From the cell containing the given text, extract its center point as (X, Y) coordinate. 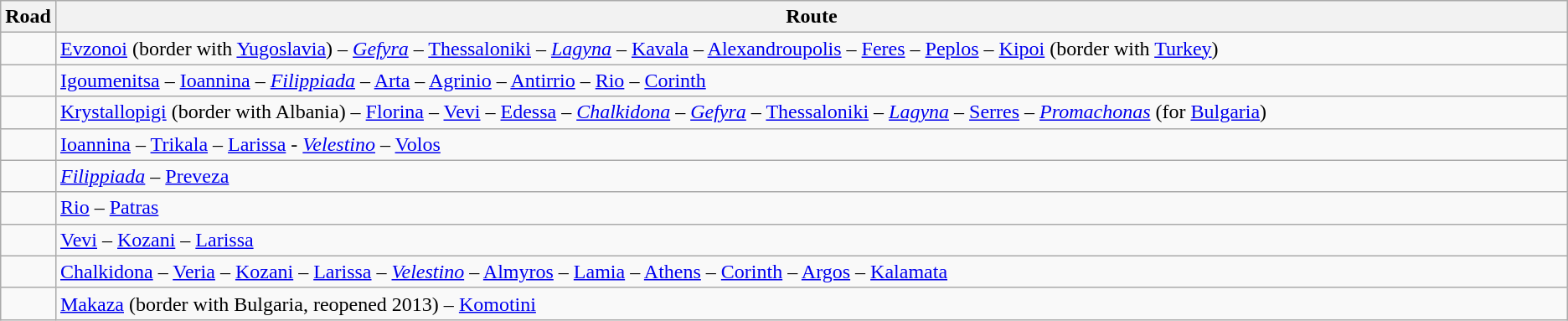
Rio – Patras (811, 208)
Chalkidona – Veria – Kozani – Larissa – Velestino – Almyros – Lamia – Athens – Corinth – Argos – Kalamata (811, 272)
Evzonoi (border with Yugoslavia) – Gefyra – Thessaloniki – Lagyna – Kavala – Alexandroupolis – Feres – Peplos – Kipoi (border with Turkey) (811, 49)
Krystallopigi (border with Albania) – Florina – Vevi – Edessa – Chalkidona – Gefyra – Thessaloniki – Lagyna – Serres – Promachonas (for Bulgaria) (811, 112)
Filippiada – Preveza (811, 176)
Road (28, 17)
Ioannina – Trikala – Larissa - Velestino – Volos (811, 144)
Route (811, 17)
Vevi – Kozani – Larissa (811, 240)
Igoumenitsa – Ioannina – Filippiada – Arta – Agrinio – Antirrio – Rio – Corinth (811, 80)
Makaza (border with Bulgaria, reopened 2013) – Komotini (811, 303)
